Determine the (x, y) coordinate at the center of the cell enclosing the given text.  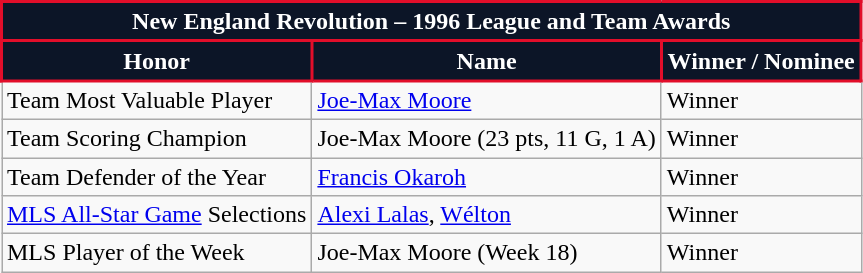
New England Revolution – 1996 League and Team Awards (432, 22)
Alexi Lalas, Wélton (486, 215)
MLS Player of the Week (157, 253)
Francis Okaroh (486, 177)
MLS All-Star Game Selections (157, 215)
Joe-Max Moore (Week 18) (486, 253)
Team Defender of the Year (157, 177)
Honor (157, 61)
Name (486, 61)
Winner / Nominee (761, 61)
Team Most Valuable Player (157, 100)
Joe-Max Moore (23 pts, 11 G, 1 A) (486, 138)
Joe-Max Moore (486, 100)
Team Scoring Champion (157, 138)
